Extract the (X, Y) coordinate from the center of the cell holding the provided text.  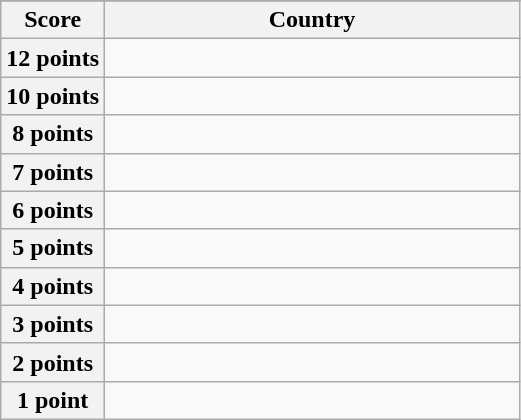
7 points (53, 172)
12 points (53, 58)
6 points (53, 210)
10 points (53, 96)
8 points (53, 134)
Score (53, 20)
Country (312, 20)
3 points (53, 324)
5 points (53, 248)
1 point (53, 400)
2 points (53, 362)
4 points (53, 286)
